Identify which cell holds the provided text, then report its [X, Y] central coordinate. 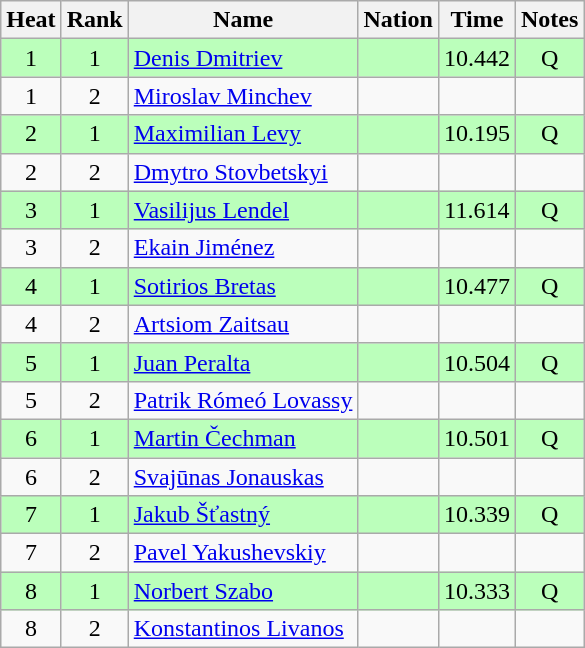
Name [243, 20]
Konstantinos Livanos [243, 629]
Pavel Yakushevskiy [243, 553]
Denis Dmitriev [243, 58]
Norbert Szabo [243, 591]
Martin Čechman [243, 438]
10.333 [476, 591]
Notes [549, 20]
Sotirios Bretas [243, 286]
Patrik Rómeó Lovassy [243, 400]
Miroslav Minchev [243, 96]
Jakub Šťastný [243, 515]
10.504 [476, 362]
Juan Peralta [243, 362]
Rank [94, 20]
Dmytro Stovbetskyi [243, 172]
Svajūnas Jonauskas [243, 477]
Nation [398, 20]
11.614 [476, 210]
Maximilian Levy [243, 134]
Ekain Jiménez [243, 248]
Artsiom Zaitsau [243, 324]
10.195 [476, 134]
Vasilijus Lendel [243, 210]
10.501 [476, 438]
10.339 [476, 515]
10.477 [476, 286]
10.442 [476, 58]
Heat [31, 20]
Time [476, 20]
